Capture the cell that displays the provided text and extract its [X, Y] central coordinate. 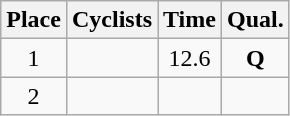
Cyclists [112, 20]
Time [190, 20]
12.6 [190, 58]
2 [34, 96]
1 [34, 58]
Q [255, 58]
Place [34, 20]
Qual. [255, 20]
